Search for the cell housing the specified text and yield its [x, y] center coordinate. 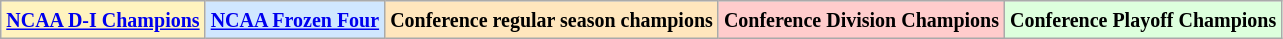
Conference regular season champions [552, 20]
Conference Division Champions [861, 20]
NCAA Frozen Four [295, 20]
Conference Playoff Champions [1144, 20]
NCAA D-I Champions [103, 20]
